Capture the cell that displays the provided text and extract its [X, Y] central coordinate. 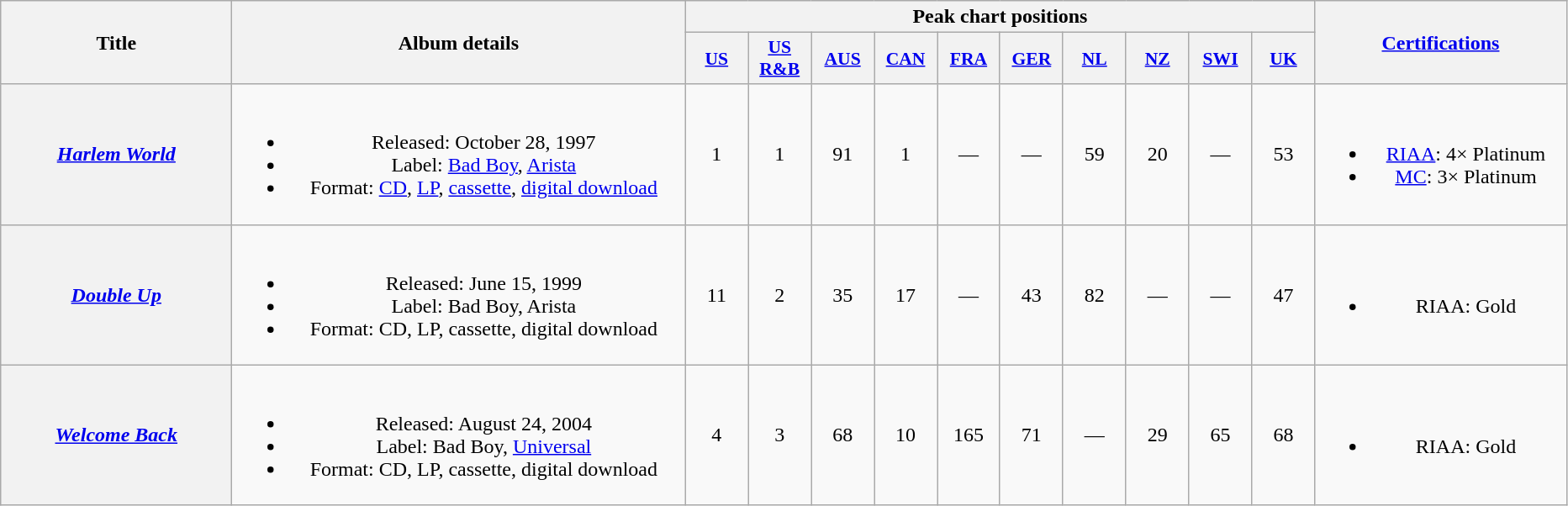
Certifications [1441, 42]
Title [116, 42]
10 [906, 435]
29 [1157, 435]
GER [1031, 59]
UK [1283, 59]
43 [1031, 294]
FRA [969, 59]
2 [780, 294]
USR&B [780, 59]
Released: August 24, 2004Label: Bad Boy, UniversalFormat: CD, LP, cassette, digital download [459, 435]
59 [1095, 155]
53 [1283, 155]
SWI [1221, 59]
Welcome Back [116, 435]
17 [906, 294]
3 [780, 435]
165 [969, 435]
4 [716, 435]
NZ [1157, 59]
20 [1157, 155]
Harlem World [116, 155]
Released: June 15, 1999Label: Bad Boy, AristaFormat: CD, LP, cassette, digital download [459, 294]
US [716, 59]
35 [842, 294]
AUS [842, 59]
11 [716, 294]
CAN [906, 59]
65 [1221, 435]
71 [1031, 435]
Peak chart positions [1000, 17]
82 [1095, 294]
NL [1095, 59]
RIAA: 4× PlatinumMC: 3× Platinum [1441, 155]
Released: October 28, 1997Label: Bad Boy, AristaFormat: CD, LP, cassette, digital download [459, 155]
Double Up [116, 294]
Album details [459, 42]
91 [842, 155]
47 [1283, 294]
